Output the [x, y] coordinate of the center of the cell containing the given text.  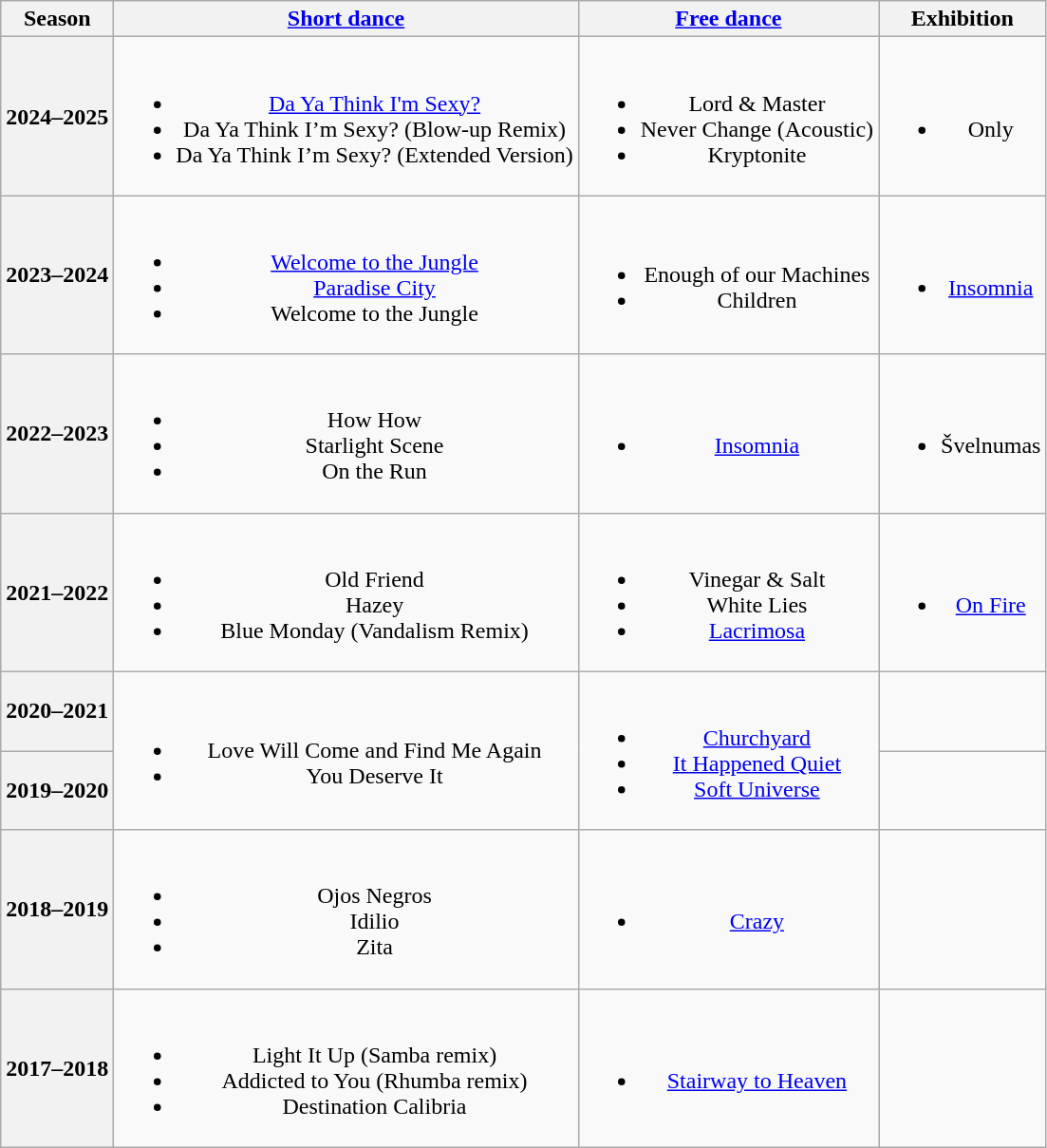
Enough of our Machines Children [728, 275]
2023–2024 [57, 275]
2019–2020 [57, 791]
How How Starlight Scene On the Run [346, 433]
Short dance [346, 19]
Da Ya Think I'm Sexy? Da Ya Think I’m Sexy? (Blow-up Remix) Da Ya Think I’m Sexy? (Extended Version) [346, 116]
ChurchyardIt Happened QuietSoft Universe [728, 750]
Free dance [728, 19]
2024–2025 [57, 116]
2020–2021 [57, 711]
2022–2023 [57, 433]
Light It Up (Samba remix) Addicted to You (Rhumba remix) Destination Calibria [346, 1067]
Vinegar & Salt White Lies Lacrimosa [728, 593]
Lord & Master Never Change (Acoustic) Kryptonite [728, 116]
Welcome to the JungleParadise CityWelcome to the Jungle [346, 275]
2018–2019 [57, 910]
Stairway to Heaven [728, 1067]
Exhibition [963, 19]
Only [963, 116]
Season [57, 19]
Crazy [728, 910]
On Fire [963, 593]
Love Will Come and Find Me Again You Deserve It [346, 750]
2017–2018 [57, 1067]
Švelnumas [963, 433]
Old Friend Hazey Blue Monday (Vandalism Remix) [346, 593]
2021–2022 [57, 593]
Ojos Negros Idilio Zita [346, 910]
